Locate the cell with the specified text and output its (x, y) center coordinate. 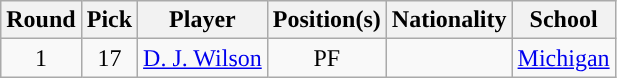
17 (109, 58)
D. J. Wilson (203, 58)
Pick (109, 20)
Position(s) (326, 20)
1 (41, 58)
Nationality (449, 20)
Player (203, 20)
Michigan (564, 58)
PF (326, 58)
Round (41, 20)
School (564, 20)
